Scan for the cell matching the given text and deliver its (X, Y) coordinate at center. 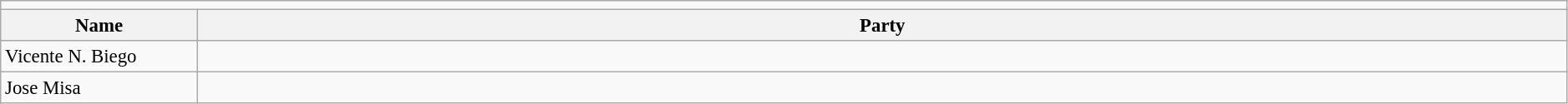
Party (882, 26)
Jose Misa (99, 88)
Name (99, 26)
Vicente N. Biego (99, 57)
